Detect which cell encompasses the target text, then output its (x, y) center coordinate. 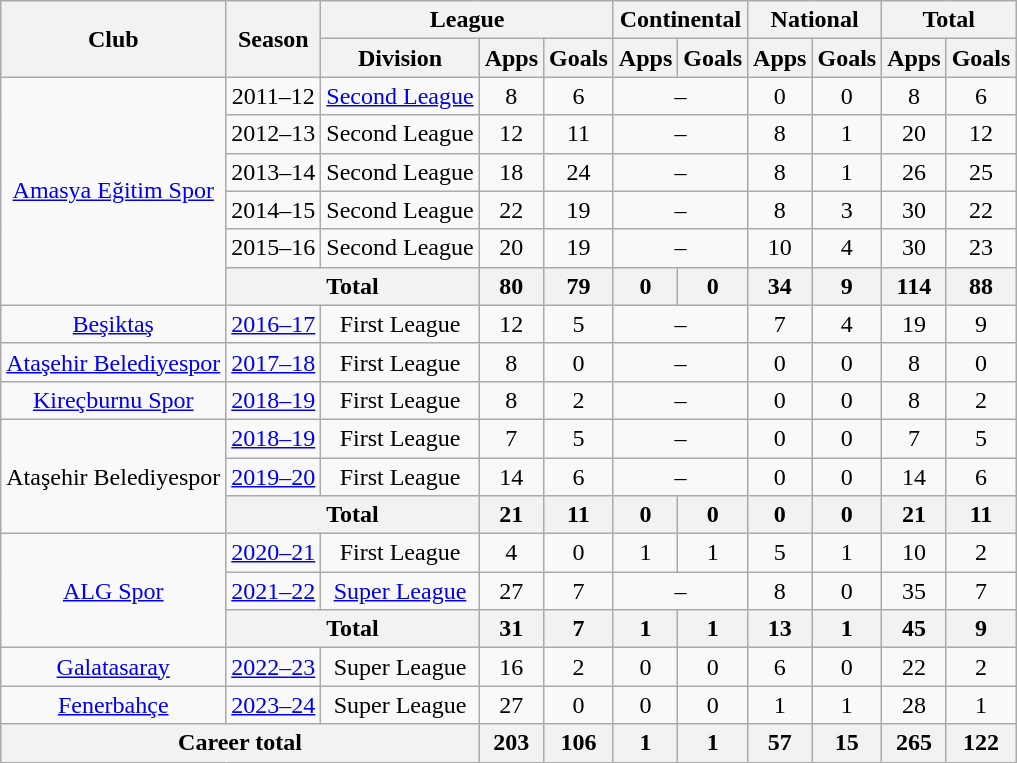
23 (981, 248)
25 (981, 172)
2012–13 (274, 134)
3 (847, 210)
80 (511, 286)
28 (914, 705)
2017–18 (274, 362)
15 (847, 743)
Continental (680, 20)
203 (511, 743)
35 (914, 591)
Season (274, 39)
34 (780, 286)
88 (981, 286)
Club (114, 39)
2016–17 (274, 324)
National (815, 20)
Beşiktaş (114, 324)
122 (981, 743)
16 (511, 667)
13 (780, 629)
2023–24 (274, 705)
45 (914, 629)
2019–20 (274, 477)
Galatasaray (114, 667)
2015–16 (274, 248)
114 (914, 286)
106 (579, 743)
265 (914, 743)
79 (579, 286)
Division (400, 58)
2022–23 (274, 667)
2011–12 (274, 96)
Career total (240, 743)
24 (579, 172)
Fenerbahçe (114, 705)
57 (780, 743)
18 (511, 172)
ALG Spor (114, 591)
2014–15 (274, 210)
Kireçburnu Spor (114, 400)
26 (914, 172)
Amasya Eğitim Spor (114, 191)
League (468, 20)
2021–22 (274, 591)
2020–21 (274, 553)
2013–14 (274, 172)
31 (511, 629)
